From the cell containing the given text, extract its center point as [X, Y] coordinate. 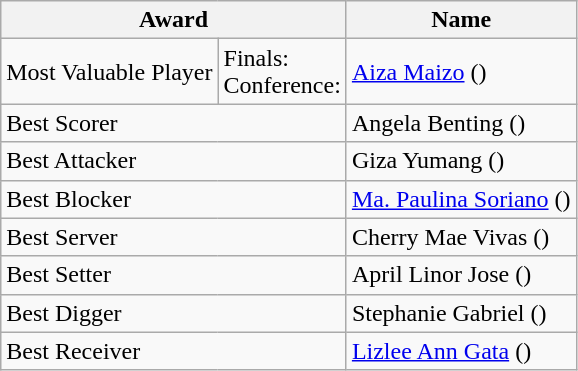
Stephanie Gabriel () [461, 313]
Award [174, 20]
Best Attacker [174, 161]
Ma. Paulina Soriano () [461, 199]
Name [461, 20]
Angela Benting () [461, 123]
Finals:Conference: [282, 72]
Best Blocker [174, 199]
Best Scorer [174, 123]
Best Setter [174, 275]
Best Server [174, 237]
Aiza Maizo () [461, 72]
Cherry Mae Vivas () [461, 237]
Giza Yumang () [461, 161]
Lizlee Ann Gata () [461, 351]
Best Receiver [174, 351]
Best Digger [174, 313]
April Linor Jose () [461, 275]
Most Valuable Player [110, 72]
